From the cell containing the given text, extract its center point as [X, Y] coordinate. 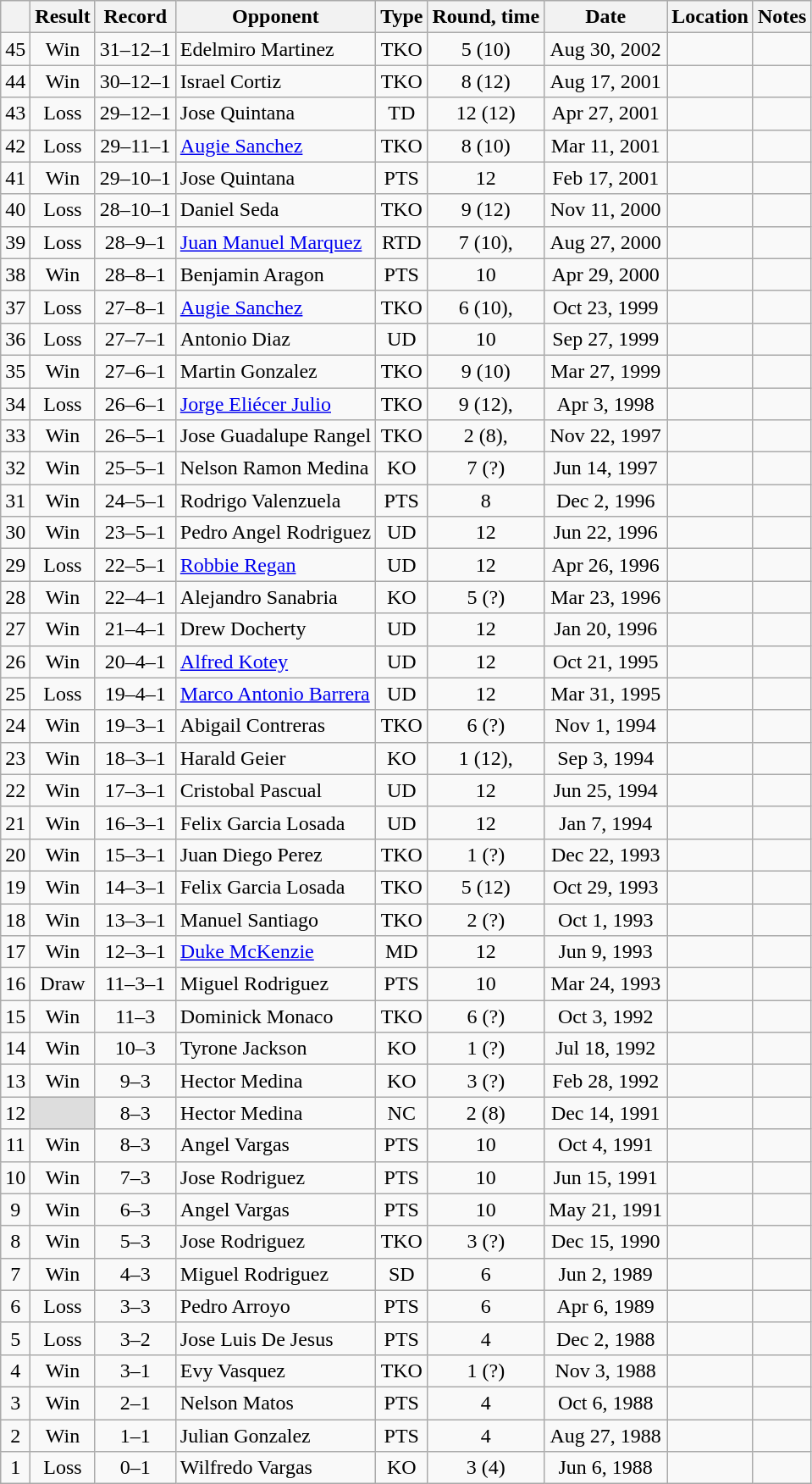
Jul 18, 1992 [606, 1049]
9 (10) [486, 371]
14 [15, 1049]
Mar 31, 1995 [606, 694]
Antonio Diaz [275, 339]
Round, time [486, 17]
25 [15, 694]
7 (10), [486, 242]
Nov 3, 1988 [606, 1370]
Juan Diego Perez [275, 855]
Martin Gonzalez [275, 371]
Cristobal Pascual [275, 790]
5 (10) [486, 49]
1 [15, 1468]
Jun 14, 1997 [606, 468]
Oct 3, 1992 [606, 1016]
Benjamin Aragon [275, 274]
NC [401, 1113]
Opponent [275, 17]
3–2 [135, 1338]
Feb 17, 2001 [606, 178]
2–1 [135, 1403]
26–6–1 [135, 404]
Julian Gonzalez [275, 1436]
3 [15, 1403]
Aug 27, 1988 [606, 1436]
33 [15, 436]
16–3–1 [135, 822]
45 [15, 49]
41 [15, 178]
Draw [63, 984]
27 [15, 629]
43 [15, 114]
Marco Antonio Barrera [275, 694]
Alfred Kotey [275, 662]
21 [15, 822]
Dec 2, 1996 [606, 501]
Jun 25, 1994 [606, 790]
15–3–1 [135, 855]
2 (8), [486, 436]
Oct 23, 1999 [606, 307]
14–3–1 [135, 887]
Pedro Arroyo [275, 1306]
Manuel Santiago [275, 919]
Mar 24, 1993 [606, 984]
29–11–1 [135, 146]
5–3 [135, 1242]
Feb 28, 1992 [606, 1081]
29–10–1 [135, 178]
Apr 29, 2000 [606, 274]
3–1 [135, 1370]
TD [401, 114]
Duke McKenzie [275, 952]
Apr 27, 2001 [606, 114]
9 [15, 1210]
11–3–1 [135, 984]
Mar 27, 1999 [606, 371]
2 (8) [486, 1113]
12–3–1 [135, 952]
Evy Vasquez [275, 1370]
28–9–1 [135, 242]
24 [15, 726]
28–8–1 [135, 274]
Jun 22, 1996 [606, 533]
Jorge Eliécer Julio [275, 404]
Tyrone Jackson [275, 1049]
34 [15, 404]
27–6–1 [135, 371]
Apr 26, 1996 [606, 565]
Dec 15, 1990 [606, 1242]
Oct 29, 1993 [606, 887]
Aug 30, 2002 [606, 49]
2 (?) [486, 919]
Aug 17, 2001 [606, 81]
Jun 6, 1988 [606, 1468]
22 [15, 790]
26 [15, 662]
24–5–1 [135, 501]
Nelson Matos [275, 1403]
27–8–1 [135, 307]
Aug 27, 2000 [606, 242]
22–5–1 [135, 565]
32 [15, 468]
Jun 15, 1991 [606, 1177]
Nov 22, 1997 [606, 436]
Alejandro Sanabria [275, 597]
Nelson Ramon Medina [275, 468]
17–3–1 [135, 790]
Jan 7, 1994 [606, 822]
Jun 2, 1989 [606, 1274]
Drew Docherty [275, 629]
19–3–1 [135, 726]
Edelmiro Martinez [275, 49]
Record [135, 17]
Rodrigo Valenzuela [275, 501]
18–3–1 [135, 758]
Date [606, 17]
18 [15, 919]
39 [15, 242]
3 (4) [486, 1468]
12 (12) [486, 114]
Notes [782, 17]
5 (?) [486, 597]
Juan Manuel Marquez [275, 242]
Type [401, 17]
37 [15, 307]
4–3 [135, 1274]
27–7–1 [135, 339]
Oct 6, 1988 [606, 1403]
28–10–1 [135, 210]
7 [15, 1274]
9–3 [135, 1081]
Sep 3, 1994 [606, 758]
6 (10), [486, 307]
31 [15, 501]
9 (12) [486, 210]
Nov 11, 2000 [606, 210]
May 21, 1991 [606, 1210]
25–5–1 [135, 468]
42 [15, 146]
Apr 3, 1998 [606, 404]
Mar 11, 2001 [606, 146]
Oct 4, 1991 [606, 1145]
1–1 [135, 1436]
15 [15, 1016]
17 [15, 952]
1 (12), [486, 758]
Harald Geier [275, 758]
0–1 [135, 1468]
13 [15, 1081]
6–3 [135, 1210]
RTD [401, 242]
Result [63, 17]
19 [15, 887]
Sep 27, 1999 [606, 339]
Dominick Monaco [275, 1016]
7 (?) [486, 468]
13–3–1 [135, 919]
23 [15, 758]
5 (12) [486, 887]
19–4–1 [135, 694]
7–3 [135, 1177]
Abigail Contreras [275, 726]
11–3 [135, 1016]
44 [15, 81]
Jose Luis De Jesus [275, 1338]
16 [15, 984]
Robbie Regan [275, 565]
Pedro Angel Rodriguez [275, 533]
Israel Cortiz [275, 81]
30 [15, 533]
31–12–1 [135, 49]
29 [15, 565]
Dec 2, 1988 [606, 1338]
36 [15, 339]
22–4–1 [135, 597]
35 [15, 371]
5 [15, 1338]
Nov 1, 1994 [606, 726]
MD [401, 952]
8 (10) [486, 146]
Daniel Seda [275, 210]
Dec 22, 1993 [606, 855]
11 [15, 1145]
SD [401, 1274]
Oct 21, 1995 [606, 662]
26–5–1 [135, 436]
2 [15, 1436]
9 (12), [486, 404]
40 [15, 210]
20–4–1 [135, 662]
21–4–1 [135, 629]
8 (12) [486, 81]
Dec 14, 1991 [606, 1113]
Apr 6, 1989 [606, 1306]
Jose Guadalupe Rangel [275, 436]
Jun 9, 1993 [606, 952]
28 [15, 597]
38 [15, 274]
30–12–1 [135, 81]
Jan 20, 1996 [606, 629]
29–12–1 [135, 114]
Mar 23, 1996 [606, 597]
10–3 [135, 1049]
Location [710, 17]
3–3 [135, 1306]
Oct 1, 1993 [606, 919]
Wilfredo Vargas [275, 1468]
23–5–1 [135, 533]
20 [15, 855]
